Output the [X, Y] coordinate of the center of the cell containing the given text.  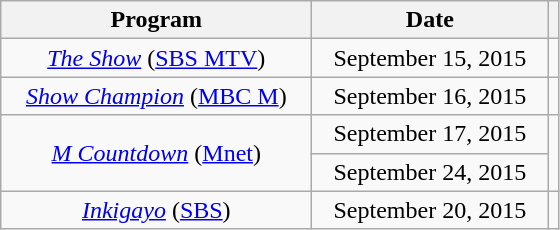
September 16, 2015 [430, 96]
The Show (SBS MTV) [156, 58]
September 20, 2015 [430, 210]
September 17, 2015 [430, 134]
September 24, 2015 [430, 172]
Show Champion (MBC M) [156, 96]
Program [156, 20]
Inkigayo (SBS) [156, 210]
Date [430, 20]
M Countdown (Mnet) [156, 153]
September 15, 2015 [430, 58]
